Return the (X, Y) coordinate for the center point of the cell that contains the specified text.  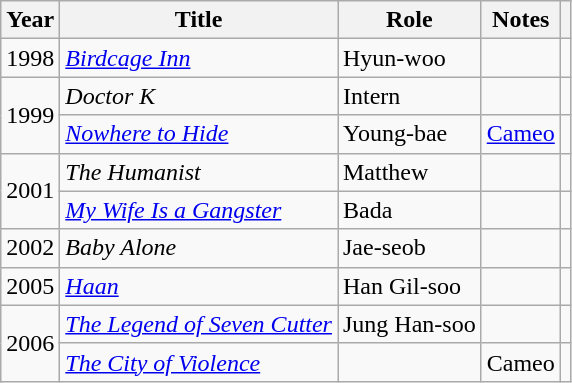
Notes (520, 20)
Bada (410, 210)
Han Gil-soo (410, 286)
2001 (30, 191)
The Humanist (199, 172)
Haan (199, 286)
Jae-seob (410, 248)
The Legend of Seven Cutter (199, 324)
Baby Alone (199, 248)
Doctor K (199, 96)
Intern (410, 96)
Hyun-woo (410, 58)
Title (199, 20)
Role (410, 20)
Young-bae (410, 134)
Matthew (410, 172)
Year (30, 20)
1998 (30, 58)
2005 (30, 286)
Nowhere to Hide (199, 134)
Birdcage Inn (199, 58)
Jung Han-soo (410, 324)
The City of Violence (199, 362)
My Wife Is a Gangster (199, 210)
1999 (30, 115)
2006 (30, 343)
2002 (30, 248)
